Locate the cell with the specified text and output its [X, Y] center coordinate. 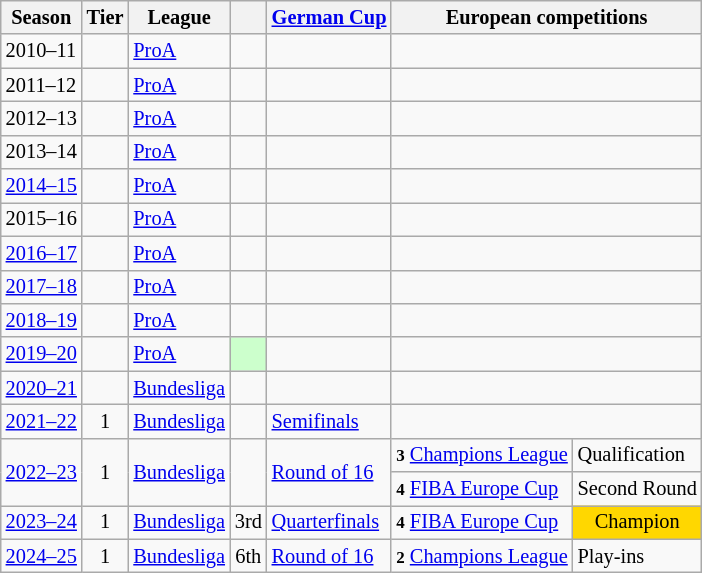
2021–22 [42, 421]
3 Champions League [482, 455]
2016–17 [42, 253]
2014–15 [42, 186]
Quarterfinals [330, 522]
2012–13 [42, 118]
2018–19 [42, 320]
2023–24 [42, 522]
Semifinals [330, 421]
6th [248, 556]
Qualification [638, 455]
Play-ins [638, 556]
Tier [106, 17]
Champion [638, 522]
2024–25 [42, 556]
2013–14 [42, 152]
Season [42, 17]
2017–18 [42, 287]
2022–23 [42, 472]
European competitions [546, 17]
2020–21 [42, 388]
2 Champions League [482, 556]
3rd [248, 522]
German Cup [330, 17]
2019–20 [42, 354]
Second Round [638, 489]
2015–16 [42, 219]
2010–11 [42, 51]
2011–12 [42, 85]
League [178, 17]
